Scan for the cell matching the given text and deliver its (x, y) coordinate at center. 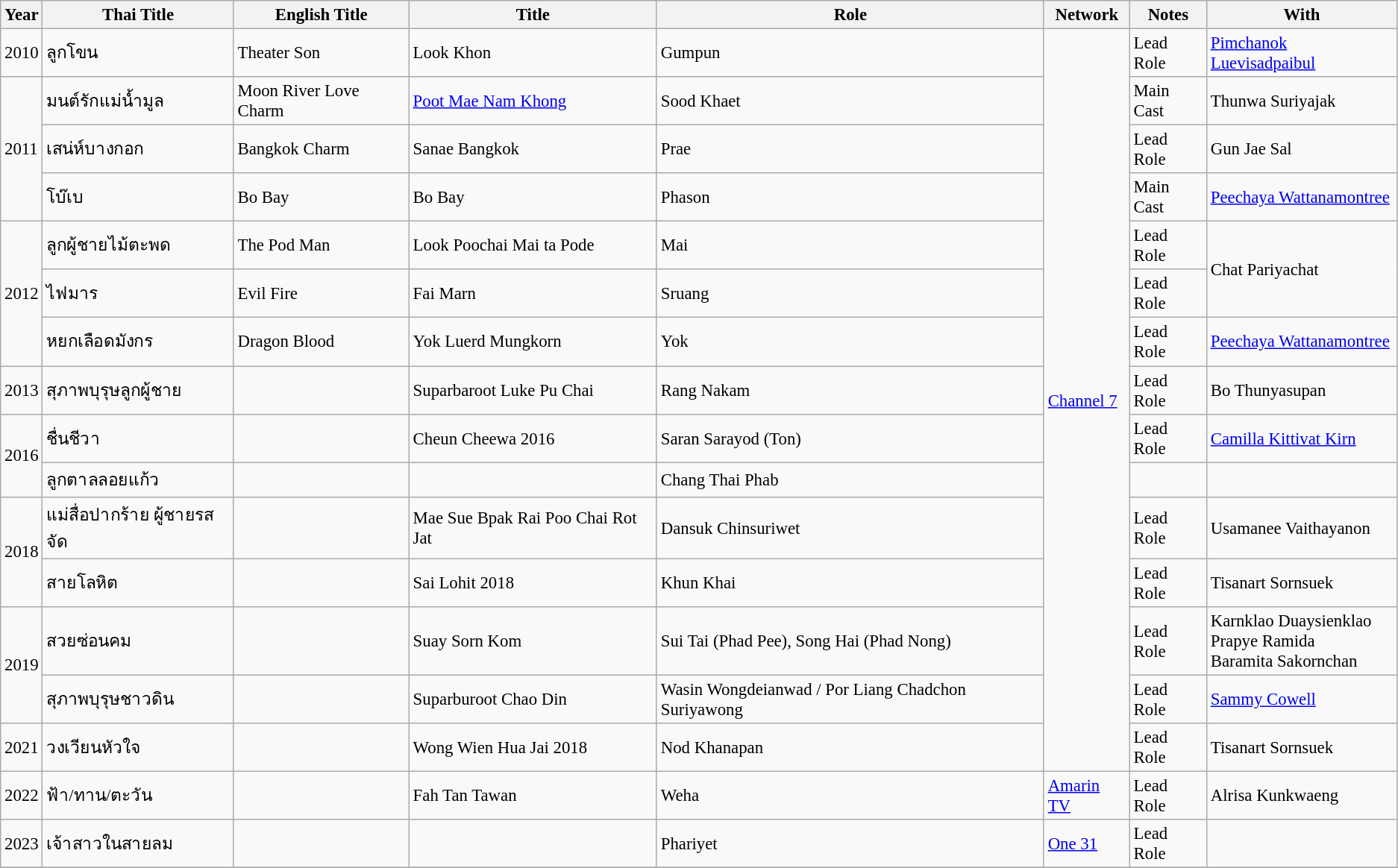
Gumpun (850, 54)
Thunwa Suriyajak (1301, 101)
Suparbaroot Luke Pu Chai (533, 391)
Dansuk Chinsuriwet (850, 528)
Bo Thunyasupan (1301, 391)
2013 (22, 391)
เจ้าสาวในสายลม (138, 844)
English Title (321, 15)
2023 (22, 844)
Usamanee Vaithayanon (1301, 528)
Suay Sorn Kom (533, 641)
Fah Tan Tawan (533, 795)
Khun Khai (850, 583)
Yok (850, 342)
ฟ้า/ทาน/ตะวัน (138, 795)
สุภาพบุรุษชาวดิน (138, 699)
Theater Son (321, 54)
Prae (850, 149)
Thai Title (138, 15)
2018 (22, 552)
Title (533, 15)
Wasin Wongdeianwad / Por Liang Chadchon Suriyawong (850, 699)
Camilla Kittivat Kirn (1301, 438)
Sruang (850, 294)
Amarin TV (1086, 795)
ลูกผู้ชายไม้ตะพด (138, 246)
Phariyet (850, 844)
สายโลหิต (138, 583)
Look Poochai Mai ta Pode (533, 246)
Sui Tai (Phad Pee), Song Hai (Phad Nong) (850, 641)
The Pod Man (321, 246)
Network (1086, 15)
Role (850, 15)
Sanae Bangkok (533, 149)
Look Khon (533, 54)
Notes (1168, 15)
Karnklao Duaysienklao Prapye Ramida Baramita Sakornchan (1301, 641)
Suparburoot Chao Din (533, 699)
ชื่นชีวา (138, 438)
Year (22, 15)
Yok Luerd Mungkorn (533, 342)
Mae Sue Bpak Rai Poo Chai Rot Jat (533, 528)
With (1301, 15)
Dragon Blood (321, 342)
สุภาพบุรุษลูกผู้ชาย (138, 391)
ไฟมาร (138, 294)
Sai Lohit 2018 (533, 583)
Weha (850, 795)
Gun Jae Sal (1301, 149)
Moon River Love Charm (321, 101)
Phason (850, 197)
สวยซ่อนคม (138, 641)
2012 (22, 294)
Bangkok Charm (321, 149)
Pimchanok Luevisadpaibul (1301, 54)
2016 (22, 455)
Evil Fire (321, 294)
2022 (22, 795)
วงเวียนหัวใจ (138, 747)
2010 (22, 54)
One 31 (1086, 844)
Mai (850, 246)
2019 (22, 665)
Nod Khanapan (850, 747)
ลูกโขน (138, 54)
Chang Thai Phab (850, 480)
Chat Pariyachat (1301, 270)
ลูกตาลลอยแก้ว (138, 480)
มนต์รักแม่น้ำมูล (138, 101)
Alrisa Kunkwaeng (1301, 795)
Wong Wien Hua Jai 2018 (533, 747)
2011 (22, 149)
Fai Marn (533, 294)
แม่สื่อปากร้าย ผู้ชายรสจัด (138, 528)
Channel 7 (1086, 400)
โบ๊เบ (138, 197)
Saran Sarayod (Ton) (850, 438)
Sood Khaet (850, 101)
Poot Mae Nam Khong (533, 101)
Rang Nakam (850, 391)
Cheun Cheewa 2016 (533, 438)
Sammy Cowell (1301, 699)
หยกเลือดมังกร (138, 342)
เสน่ห์บางกอก (138, 149)
2021 (22, 747)
